Pinpoint the cell where the given text exists, returning its (x, y) midpoint coordinate. 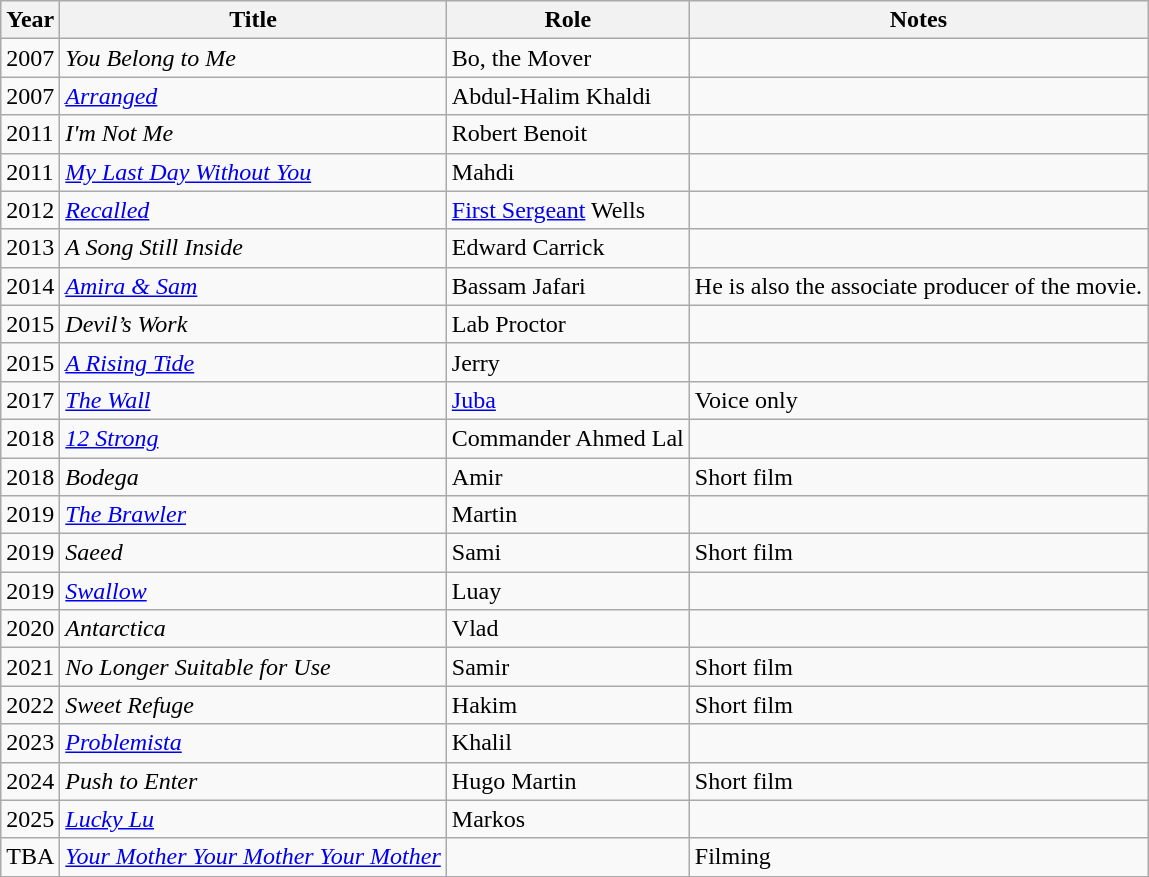
2014 (30, 286)
Juba (568, 400)
Sami (568, 553)
The Brawler (253, 515)
2025 (30, 819)
Year (30, 20)
My Last Day Without You (253, 172)
12 Strong (253, 438)
Antarctica (253, 629)
Push to Enter (253, 781)
2017 (30, 400)
2012 (30, 210)
The Wall (253, 400)
Notes (918, 20)
No Longer Suitable for Use (253, 667)
TBA (30, 857)
First Sergeant Wells (568, 210)
He is also the associate producer of the movie. (918, 286)
2022 (30, 705)
Bo, the Mover (568, 58)
Samir (568, 667)
Title (253, 20)
Bassam Jafari (568, 286)
2023 (30, 743)
Commander Ahmed Lal (568, 438)
Jerry (568, 362)
Lab Proctor (568, 324)
Lucky Lu (253, 819)
Mahdi (568, 172)
I'm Not Me (253, 134)
You Belong to Me (253, 58)
2020 (30, 629)
Markos (568, 819)
Devil’s Work (253, 324)
Luay (568, 591)
Hugo Martin (568, 781)
Swallow (253, 591)
Hakim (568, 705)
Voice only (918, 400)
Your Mother Your Mother Your Mother (253, 857)
Abdul-Halim Khaldi (568, 96)
A Rising Tide (253, 362)
Amira & Sam (253, 286)
2024 (30, 781)
Recalled (253, 210)
Problemista (253, 743)
Vlad (568, 629)
Filming (918, 857)
A Song Still Inside (253, 248)
Edward Carrick (568, 248)
Amir (568, 477)
Robert Benoit (568, 134)
Arranged (253, 96)
Bodega (253, 477)
Khalil (568, 743)
2021 (30, 667)
Sweet Refuge (253, 705)
2013 (30, 248)
Saeed (253, 553)
Role (568, 20)
Martin (568, 515)
